Search for the cell housing the specified text and yield its (x, y) center coordinate. 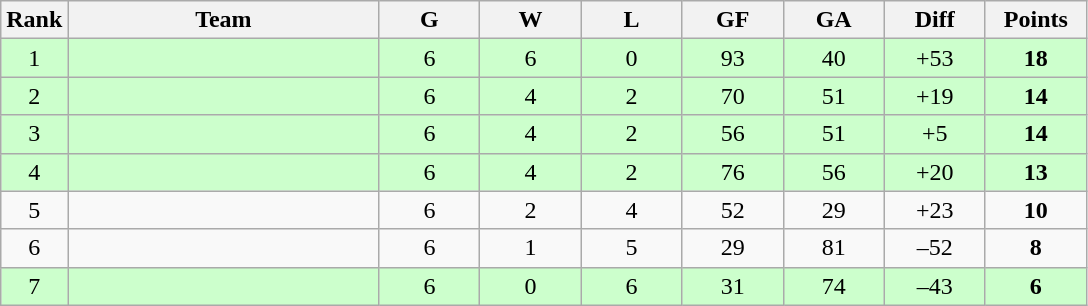
+53 (934, 58)
L (632, 20)
3 (34, 134)
G (430, 20)
GA (834, 20)
GF (732, 20)
–52 (934, 248)
+23 (934, 210)
+5 (934, 134)
31 (732, 286)
8 (1036, 248)
Diff (934, 20)
93 (732, 58)
70 (732, 96)
13 (1036, 172)
76 (732, 172)
W (530, 20)
+20 (934, 172)
7 (34, 286)
18 (1036, 58)
81 (834, 248)
Rank (34, 20)
–43 (934, 286)
52 (732, 210)
74 (834, 286)
+19 (934, 96)
10 (1036, 210)
40 (834, 58)
Points (1036, 20)
Team (224, 20)
